Locate the cell with the specified text and output its (X, Y) center coordinate. 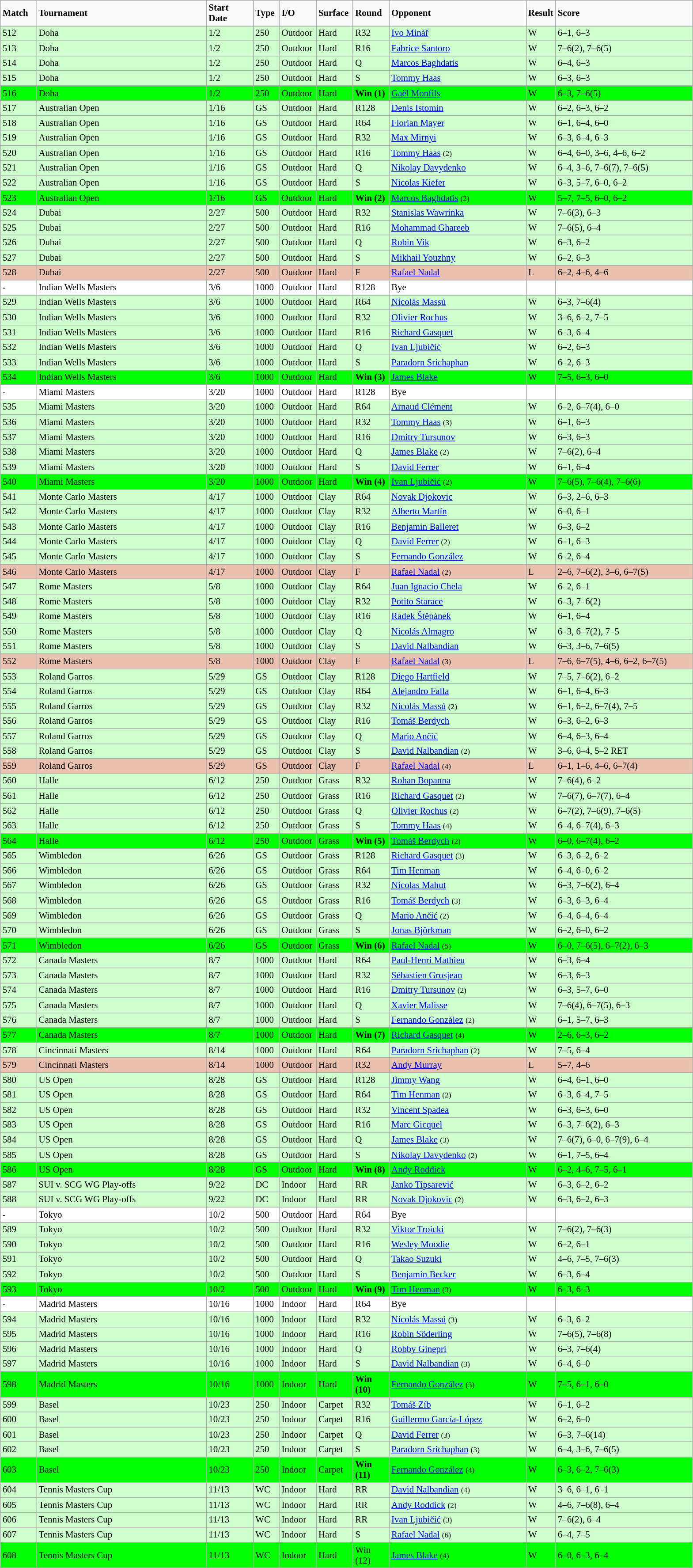
Tommy Haas (2) (458, 153)
537 (19, 437)
Rafael Nadal (3) (458, 661)
522 (19, 183)
Win (4) (371, 482)
546 (19, 572)
550 (19, 631)
578 (19, 1050)
6–3, 7–6(5) (624, 93)
David Nalbandian (458, 646)
Tim Henman (3) (458, 1289)
Olivier Rochus (2) (458, 811)
532 (19, 347)
573 (19, 976)
James Blake (4) (458, 1555)
6–4, 6–0 (624, 1364)
536 (19, 422)
Win (7) (371, 1035)
587 (19, 1185)
523 (19, 198)
582 (19, 1110)
Andy Roddick (458, 1170)
542 (19, 512)
Richard Gasquet (4) (458, 1035)
595 (19, 1334)
Viktor Troicki (458, 1230)
518 (19, 123)
6–4, 6–4, 6–4 (624, 915)
Novak Djokovic (458, 497)
Jonas Björkman (458, 930)
6–2, 6–0 (624, 1420)
598 (19, 1384)
Juan Ignacio Chela (458, 587)
7–5, 7–6(2), 6–2 (624, 676)
Marc Gicquel (458, 1125)
Richard Gasquet (3) (458, 856)
2–6, 6–3, 6–2 (624, 1035)
Tommy Haas (4) (458, 826)
514 (19, 63)
593 (19, 1289)
Mikhail Youzhny (458, 258)
Fernando González (2) (458, 1020)
Dmitry Tursunov (458, 437)
Tomáš Zíb (458, 1405)
Sébastien Grosjean (458, 976)
Ivan Ljubičić (3) (458, 1520)
Score (624, 13)
Guillermo García-López (458, 1420)
581 (19, 1095)
592 (19, 1275)
7–6(4), 6–7(5), 6–3 (624, 1005)
7–6(2), 7–6(5) (624, 48)
Robin Vik (458, 243)
554 (19, 691)
568 (19, 900)
519 (19, 138)
6–7(2), 7–6(9), 7–6(5) (624, 811)
Rafael Nadal (2) (458, 572)
4–6, 7–6(8), 6–4 (624, 1505)
6–1, 7–5, 6–4 (624, 1155)
Fabrice Santoro (458, 48)
Nicolas Kiefer (458, 183)
Andy Roddick (2) (458, 1505)
562 (19, 811)
7–6(5), 6–4 (624, 228)
Paradorn Srichaphan (3) (458, 1450)
Mario Ančić (2) (458, 915)
Olivier Rochus (458, 318)
556 (19, 721)
Rafael Nadal (6) (458, 1535)
Radek Štěpánek (458, 616)
538 (19, 452)
Rafael Nadal (458, 273)
3–6, 6–1, 6–1 (624, 1490)
534 (19, 377)
Nikolay Davydenko (2) (458, 1155)
7–5, 6–3, 6–0 (624, 377)
James Blake (2) (458, 452)
528 (19, 273)
Tim Henman (458, 871)
Win (6) (371, 945)
6–4, 6–3, 6–4 (624, 736)
Round (371, 13)
Surface (335, 13)
2–6, 7–6(2), 3–6, 6–7(5) (624, 572)
Jimmy Wang (458, 1080)
Andy Murray (458, 1065)
572 (19, 961)
Nicolás Massú (3) (458, 1319)
551 (19, 646)
569 (19, 915)
Richard Gasquet (458, 332)
Win (9) (371, 1289)
3–6, 6–2, 7–5 (624, 318)
566 (19, 871)
5–7, 7–5, 6–0, 6–2 (624, 198)
516 (19, 93)
553 (19, 676)
4–6, 7–5, 7–6(3) (624, 1260)
560 (19, 781)
Type (266, 13)
Win (2) (371, 198)
517 (19, 108)
Dmitry Tursunov (2) (458, 990)
539 (19, 467)
Max Mirnyi (458, 138)
580 (19, 1080)
586 (19, 1170)
David Nalbandian (2) (458, 751)
Alejandro Falla (458, 691)
6–3, 3–6, 7–6(5) (624, 646)
525 (19, 228)
558 (19, 751)
7–5, 6–1, 6–0 (624, 1384)
I/O (298, 13)
Match (19, 13)
594 (19, 1319)
Fernando González (458, 557)
565 (19, 856)
Win (3) (371, 377)
David Nalbandian (3) (458, 1364)
521 (19, 168)
Janko Tipsarević (458, 1185)
David Ferrer (2) (458, 542)
608 (19, 1555)
Florian Mayer (458, 123)
6–1, 6–2, 6–7(4), 7–5 (624, 706)
530 (19, 318)
6–3, 6–4, 7–5 (624, 1095)
540 (19, 482)
6–3, 7–6(14) (624, 1435)
Ivan Ljubičić (458, 347)
601 (19, 1435)
591 (19, 1260)
Nicolás Massú (458, 303)
Rafael Nadal (4) (458, 766)
541 (19, 497)
549 (19, 616)
606 (19, 1520)
564 (19, 841)
6–0, 7–6(5), 6–7(2), 6–3 (624, 945)
Tim Henman (2) (458, 1095)
Arnaud Clément (458, 407)
579 (19, 1065)
527 (19, 258)
Tomáš Berdych (458, 721)
605 (19, 1505)
Vincent Spadea (458, 1110)
Paradorn Srichaphan (458, 362)
Fernando González (4) (458, 1470)
Ivan Ljubičić (2) (458, 482)
555 (19, 706)
6–3, 6–4, 6–3 (624, 138)
6–3, 6–3, 6–4 (624, 900)
6–2, 4–6, 7–5, 6–1 (624, 1170)
6–1, 6–4, 6–0 (624, 123)
535 (19, 407)
7–6(4), 6–2 (624, 781)
6–3, 5–7, 6–0 (624, 990)
Gaël Monfils (458, 93)
6–4, 6–7(4), 6–3 (624, 826)
Tournament (122, 13)
Rohan Bopanna (458, 781)
513 (19, 48)
584 (19, 1140)
Nicolas Mahut (458, 886)
7–6(7), 6–0, 6–7(9), 6–4 (624, 1140)
Tommy Haas (458, 78)
599 (19, 1405)
Paradorn Srichaphan (2) (458, 1050)
Marcos Baghdatis (458, 63)
Nicolás Massú (2) (458, 706)
Win (5) (371, 841)
Robby Ginepri (458, 1349)
6–0, 6–1 (624, 512)
7–5, 6–4 (624, 1050)
547 (19, 587)
Win (10) (371, 1384)
Tomáš Berdych (3) (458, 900)
Win (11) (371, 1470)
3–6, 6–4, 5–2 RET (624, 751)
Win (12) (371, 1555)
526 (19, 243)
6–2, 6–4 (624, 557)
James Blake (458, 377)
607 (19, 1535)
6–0, 6–3, 6–4 (624, 1555)
Result (541, 13)
6–1, 1–6, 4–6, 6–7(4) (624, 766)
561 (19, 796)
6–3, 6–7(2), 7–5 (624, 631)
6–3, 2–6, 6–3 (624, 497)
Rafael Nadal (5) (458, 945)
590 (19, 1245)
6–2, 6–3, 6–2 (624, 108)
515 (19, 78)
589 (19, 1230)
571 (19, 945)
Stanislas Wawrinka (458, 213)
6–0, 6–7(4), 6–2 (624, 841)
602 (19, 1450)
603 (19, 1470)
Novak Djokovic (2) (458, 1200)
6–2, 4–6, 4–6 (624, 273)
6–4, 6–0, 3–6, 4–6, 6–2 (624, 153)
6–3, 6–2, 7–6(3) (624, 1470)
583 (19, 1125)
Win (1) (371, 93)
7–6(5), 7–6(4), 7–6(6) (624, 482)
7–6(2), 7–6(3) (624, 1230)
531 (19, 332)
585 (19, 1155)
Robin Söderling (458, 1334)
6–1, 6–4, 6–3 (624, 691)
7–6(3), 6–3 (624, 213)
Benjamin Balleret (458, 527)
Wesley Moodie (458, 1245)
6–4, 3–6, 7–6(5) (624, 1450)
7–6(7), 6–7(7), 6–4 (624, 796)
574 (19, 990)
David Nalbandian (4) (458, 1490)
529 (19, 303)
Diego Hartfield (458, 676)
6–4, 6–1, 6–0 (624, 1080)
524 (19, 213)
StartDate (230, 13)
552 (19, 661)
6–3, 5–7, 6–0, 6–2 (624, 183)
Alberto Martín (458, 512)
Tomáš Berdych (2) (458, 841)
David Ferrer (458, 467)
6–2, 6–7(4), 6–0 (624, 407)
604 (19, 1490)
5–7, 4–6 (624, 1065)
Ivo Minář (458, 33)
577 (19, 1035)
512 (19, 33)
6–4, 7–5 (624, 1535)
543 (19, 527)
533 (19, 362)
Takao Suzuki (458, 1260)
7–6, 6–7(5), 4–6, 6–2, 6–7(5) (624, 661)
596 (19, 1349)
588 (19, 1200)
6–2, 6–0, 6–2 (624, 930)
544 (19, 542)
576 (19, 1020)
Fernando González (3) (458, 1384)
520 (19, 153)
557 (19, 736)
559 (19, 766)
6–3, 7–6(2) (624, 602)
7–6(5), 7–6(8) (624, 1334)
Mario Ančić (458, 736)
Denis Istomin (458, 108)
Mohammad Ghareeb (458, 228)
545 (19, 557)
6–4, 6–0, 6–2 (624, 871)
6–3, 7–6(2), 6–4 (624, 886)
David Ferrer (3) (458, 1435)
Nikolay Davydenko (458, 168)
600 (19, 1420)
597 (19, 1364)
6–1, 6–2 (624, 1405)
575 (19, 1005)
Richard Gasquet (2) (458, 796)
6–4, 3–6, 7–6(7), 7–6(5) (624, 168)
James Blake (3) (458, 1140)
Tommy Haas (3) (458, 422)
563 (19, 826)
548 (19, 602)
567 (19, 886)
Nicolás Almagro (458, 631)
Opponent (458, 13)
Paul-Henri Mathieu (458, 961)
Xavier Malisse (458, 1005)
Potito Starace (458, 602)
Benjamin Becker (458, 1275)
6–3, 6–3, 6–0 (624, 1110)
570 (19, 930)
Marcos Baghdatis (2) (458, 198)
6–1, 5–7, 6–3 (624, 1020)
Win (8) (371, 1170)
6–3, 7–6(2), 6–3 (624, 1125)
6–4, 6–3 (624, 63)
